Scan for the cell matching the given text and deliver its (x, y) coordinate at center. 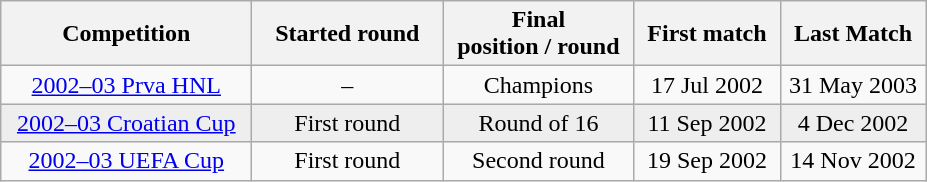
2002–03 Prva HNL (126, 85)
Champions (538, 85)
First match (707, 34)
Finalposition / round (538, 34)
2002–03 UEFA Cup (126, 161)
2002–03 Croatian Cup (126, 123)
11 Sep 2002 (707, 123)
Started round (348, 34)
Competition (126, 34)
19 Sep 2002 (707, 161)
17 Jul 2002 (707, 85)
14 Nov 2002 (853, 161)
Round of 16 (538, 123)
31 May 2003 (853, 85)
Last Match (853, 34)
4 Dec 2002 (853, 123)
– (348, 85)
Second round (538, 161)
